Scan for the cell matching the given text and deliver its (X, Y) coordinate at center. 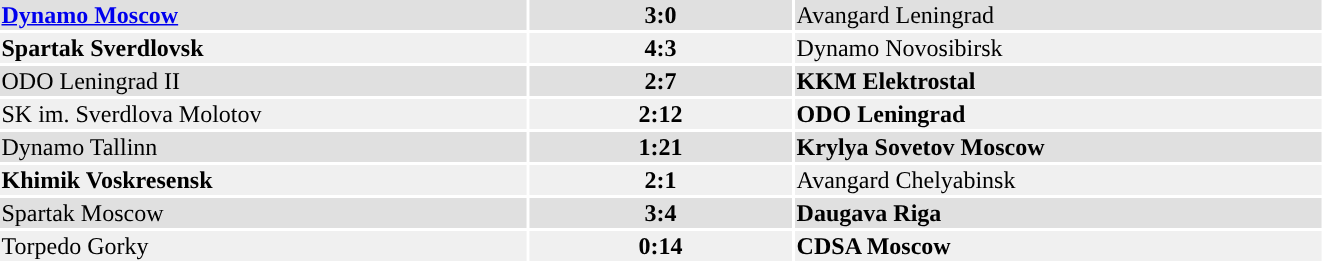
1:21 (660, 147)
KKM Elektrostal (1058, 81)
ODO Leningrad (1058, 114)
Torpedo Gorky (263, 246)
2:12 (660, 114)
2:7 (660, 81)
Dynamo Moscow (263, 15)
Dynamo Novosibirsk (1058, 48)
2:1 (660, 180)
Avangard Chelyabinsk (1058, 180)
Khimik Voskresensk (263, 180)
Avangard Leningrad (1058, 15)
SK im. Sverdlova Molotov (263, 114)
CDSA Moscow (1058, 246)
4:3 (660, 48)
ODO Leningrad II (263, 81)
Dynamo Tallinn (263, 147)
3:4 (660, 213)
Daugava Riga (1058, 213)
Spartak Moscow (263, 213)
3:0 (660, 15)
Krylya Sovetov Moscow (1058, 147)
0:14 (660, 246)
Spartak Sverdlovsk (263, 48)
